Locate the cell with the specified text and output its (x, y) center coordinate. 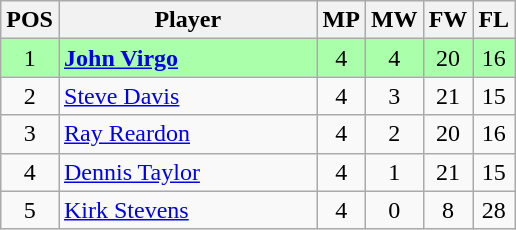
Player (188, 20)
FW (448, 20)
MP (341, 20)
28 (494, 210)
John Virgo (188, 58)
Dennis Taylor (188, 172)
POS (30, 20)
FL (494, 20)
Kirk Stevens (188, 210)
0 (394, 210)
8 (448, 210)
5 (30, 210)
Ray Reardon (188, 134)
Steve Davis (188, 96)
MW (394, 20)
